Search for the cell housing the specified text and yield its [X, Y] center coordinate. 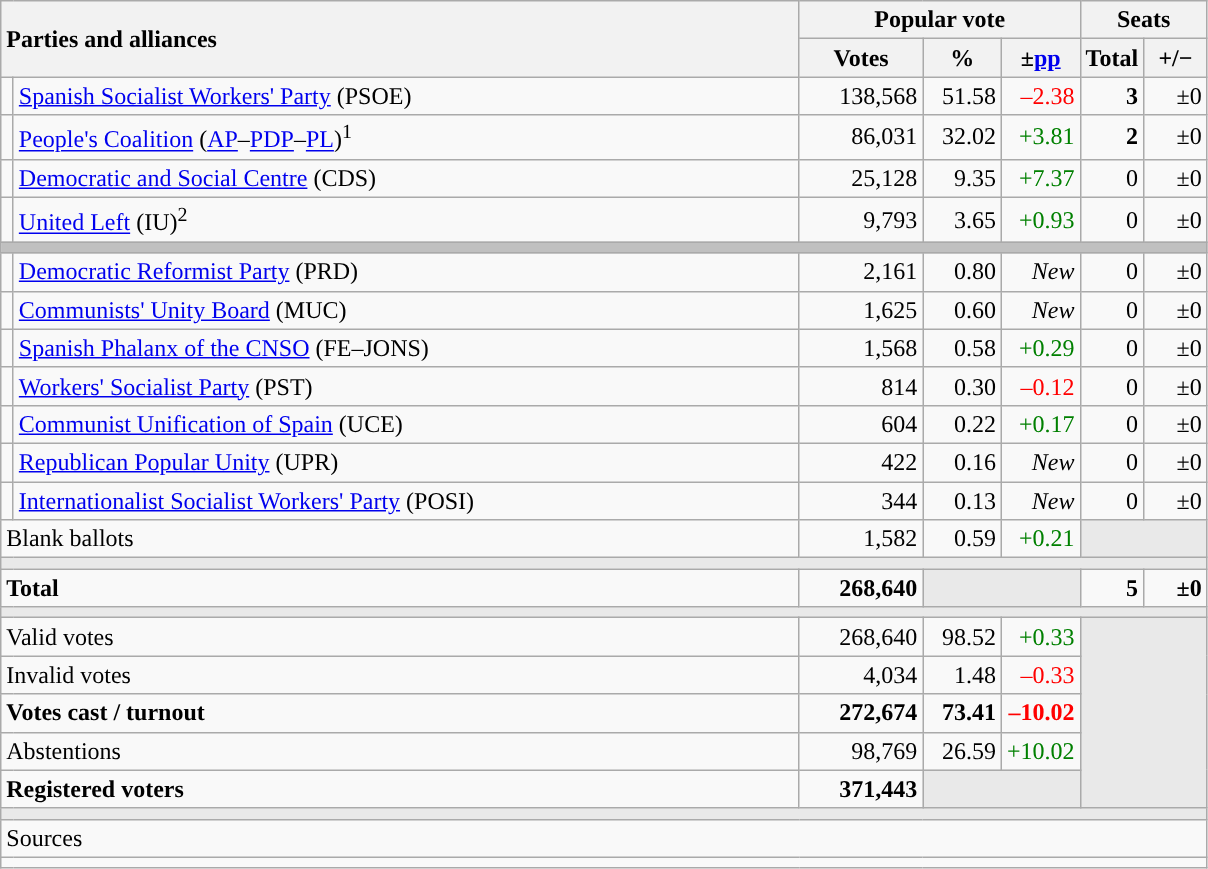
3 [1112, 96]
1,568 [861, 348]
26.59 [962, 751]
United Left (IU)2 [406, 220]
Democratic Reformist Party (PRD) [406, 272]
+0.17 [1040, 424]
344 [861, 501]
Communist Unification of Spain (UCE) [406, 424]
0.80 [962, 272]
Sources [604, 838]
98.52 [962, 637]
Votes [861, 58]
1,625 [861, 310]
4,034 [861, 675]
138,568 [861, 96]
+/− [1176, 58]
Communists' Unity Board (MUC) [406, 310]
People's Coalition (AP–PDP–PL)1 [406, 138]
Votes cast / turnout [400, 713]
–10.02 [1040, 713]
±pp [1040, 58]
+10.02 [1040, 751]
9.35 [962, 178]
Workers' Socialist Party (PST) [406, 386]
Registered voters [400, 789]
73.41 [962, 713]
1,582 [861, 539]
Blank ballots [400, 539]
0.59 [962, 539]
5 [1112, 588]
Internationalist Socialist Workers' Party (POSI) [406, 501]
Popular vote [940, 20]
Seats [1144, 20]
0.13 [962, 501]
272,674 [861, 713]
98,769 [861, 751]
9,793 [861, 220]
Invalid votes [400, 675]
51.58 [962, 96]
32.02 [962, 138]
% [962, 58]
0.22 [962, 424]
25,128 [861, 178]
1.48 [962, 675]
+3.81 [1040, 138]
2 [1112, 138]
0.58 [962, 348]
+0.93 [1040, 220]
+7.37 [1040, 178]
–0.33 [1040, 675]
3.65 [962, 220]
86,031 [861, 138]
Abstentions [400, 751]
2,161 [861, 272]
–0.12 [1040, 386]
+0.29 [1040, 348]
Spanish Socialist Workers' Party (PSOE) [406, 96]
Democratic and Social Centre (CDS) [406, 178]
604 [861, 424]
371,443 [861, 789]
+0.33 [1040, 637]
–2.38 [1040, 96]
Republican Popular Unity (UPR) [406, 462]
Valid votes [400, 637]
+0.21 [1040, 539]
0.30 [962, 386]
Parties and alliances [400, 39]
0.60 [962, 310]
0.16 [962, 462]
422 [861, 462]
814 [861, 386]
Spanish Phalanx of the CNSO (FE–JONS) [406, 348]
